Search for the cell housing the specified text and yield its [x, y] center coordinate. 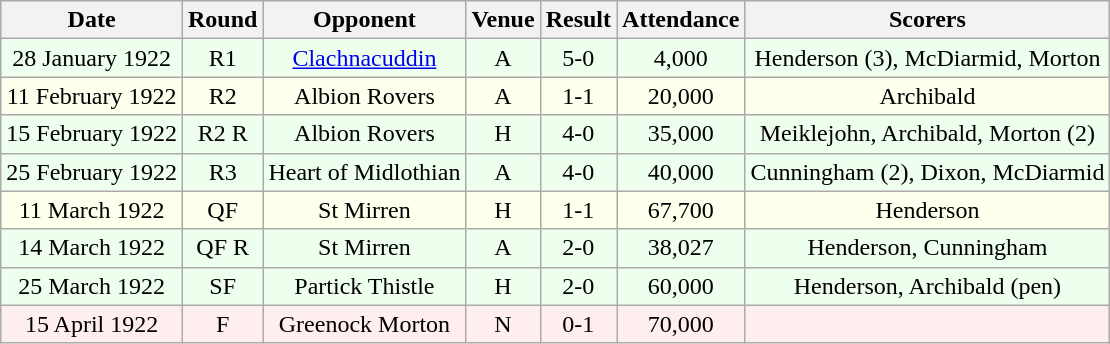
11 March 1922 [92, 210]
QF R [222, 248]
Opponent [364, 20]
Round [222, 20]
11 February 1922 [92, 96]
R2 [222, 96]
Henderson [928, 210]
14 March 1922 [92, 248]
Partick Thistle [364, 286]
QF [222, 210]
R2 R [222, 134]
Scorers [928, 20]
15 February 1922 [92, 134]
0-1 [578, 324]
70,000 [681, 324]
Heart of Midlothian [364, 172]
20,000 [681, 96]
28 January 1922 [92, 58]
Result [578, 20]
F [222, 324]
N [503, 324]
60,000 [681, 286]
SF [222, 286]
Henderson (3), McDiarmid, Morton [928, 58]
Date [92, 20]
Greenock Morton [364, 324]
25 February 1922 [92, 172]
Venue [503, 20]
R3 [222, 172]
38,027 [681, 248]
25 March 1922 [92, 286]
4,000 [681, 58]
Attendance [681, 20]
Henderson, Archibald (pen) [928, 286]
35,000 [681, 134]
R1 [222, 58]
15 April 1922 [92, 324]
Clachnacuddin [364, 58]
Meiklejohn, Archibald, Morton (2) [928, 134]
Archibald [928, 96]
67,700 [681, 210]
5-0 [578, 58]
Henderson, Cunningham [928, 248]
Cunningham (2), Dixon, McDiarmid [928, 172]
40,000 [681, 172]
